From the cell containing the given text, extract its center point as (x, y) coordinate. 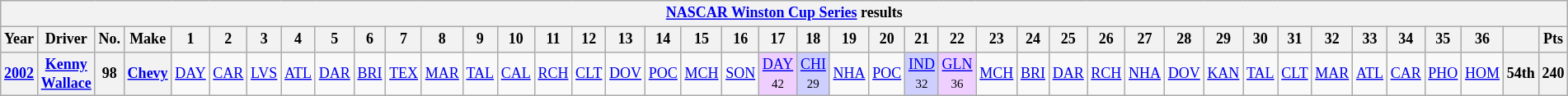
DAY42 (778, 74)
30 (1261, 39)
11 (553, 39)
KAN (1223, 74)
PHO (1443, 74)
10 (516, 39)
16 (740, 39)
6 (369, 39)
28 (1184, 39)
27 (1145, 39)
17 (778, 39)
24 (1034, 39)
TEX (404, 74)
22 (957, 39)
33 (1370, 39)
1 (190, 39)
54th (1520, 74)
LVS (264, 74)
HOM (1482, 74)
7 (404, 39)
23 (997, 39)
Driver (66, 39)
Kenny Wallace (66, 74)
13 (626, 39)
34 (1406, 39)
3 (264, 39)
25 (1068, 39)
98 (109, 74)
No. (109, 39)
26 (1106, 39)
31 (1294, 39)
14 (663, 39)
CAL (516, 74)
2002 (20, 74)
20 (887, 39)
IND32 (922, 74)
DAY (190, 74)
8 (442, 39)
19 (849, 39)
32 (1332, 39)
GLN36 (957, 74)
21 (922, 39)
36 (1482, 39)
4 (298, 39)
9 (480, 39)
Chevy (148, 74)
Make (148, 39)
29 (1223, 39)
5 (335, 39)
Pts (1553, 39)
35 (1443, 39)
240 (1553, 74)
15 (702, 39)
2 (228, 39)
NASCAR Winston Cup Series results (785, 13)
CHI29 (814, 74)
Year (20, 39)
12 (589, 39)
SON (740, 74)
18 (814, 39)
